Detect which cell encompasses the target text, then output its (X, Y) center coordinate. 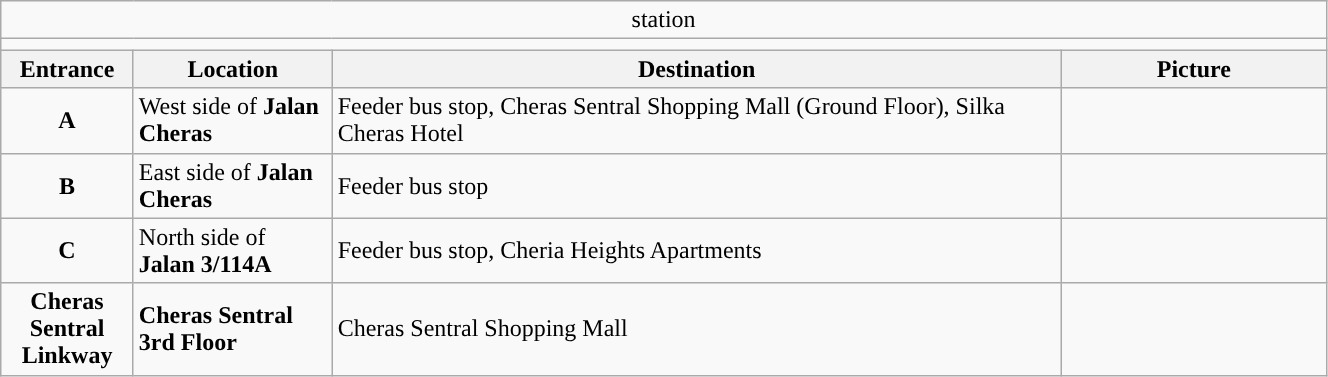
East side of Jalan Cheras (232, 186)
C (68, 250)
A (68, 120)
Cheras Sentral 3rd Floor (232, 329)
Cheras Sentral Shopping Mall (696, 329)
Destination (696, 69)
North side of Jalan 3/114A (232, 250)
Feeder bus stop, Cheria Heights Apartments (696, 250)
Picture (1194, 69)
West side of Jalan Cheras (232, 120)
station (664, 20)
Location (232, 69)
B (68, 186)
Feeder bus stop, Cheras Sentral Shopping Mall (Ground Floor), Silka Cheras Hotel (696, 120)
Cheras Sentral Linkway (68, 329)
Feeder bus stop (696, 186)
Entrance (68, 69)
